Return (x, y) of the center of cell containing provided text 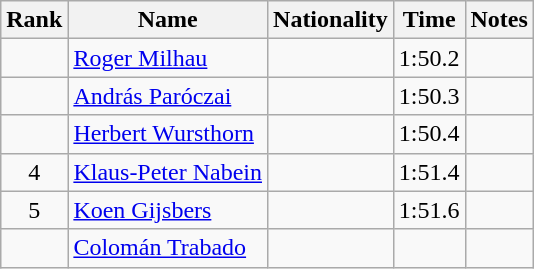
Roger Milhau (168, 58)
1:51.4 (429, 172)
Rank (34, 20)
Klaus-Peter Nabein (168, 172)
Time (429, 20)
Name (168, 20)
Notes (499, 20)
Herbert Wursthorn (168, 134)
Colomán Trabado (168, 248)
Nationality (331, 20)
András Paróczai (168, 96)
1:51.6 (429, 210)
1:50.3 (429, 96)
4 (34, 172)
1:50.4 (429, 134)
1:50.2 (429, 58)
Koen Gijsbers (168, 210)
5 (34, 210)
